Determine the (x, y) coordinate at the center of the cell enclosing the given text.  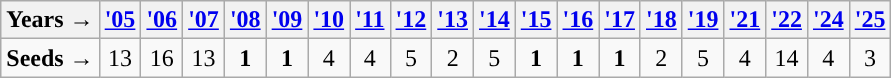
'19 (703, 20)
'15 (536, 20)
'21 (745, 20)
'12 (411, 20)
'14 (495, 20)
'25 (870, 20)
'09 (287, 20)
'10 (329, 20)
3 (870, 58)
'22 (787, 20)
'08 (245, 20)
Years → (50, 20)
'05 (120, 20)
16 (162, 58)
'16 (578, 20)
'07 (204, 20)
14 (787, 58)
'24 (828, 20)
'13 (453, 20)
Seeds → (50, 58)
'18 (661, 20)
'11 (370, 20)
'17 (620, 20)
'06 (162, 20)
